Search for the cell housing the specified text and yield its [x, y] center coordinate. 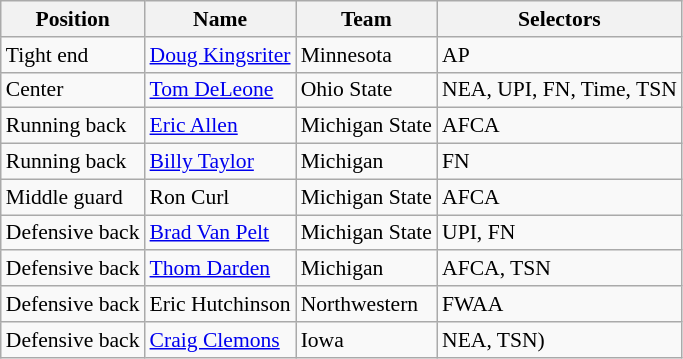
Brad Van Pelt [220, 233]
Selectors [560, 19]
FWAA [560, 304]
Minnesota [366, 55]
Thom Darden [220, 269]
Name [220, 19]
NEA, TSN) [560, 340]
Middle guard [73, 197]
Ohio State [366, 90]
AP [560, 55]
Craig Clemons [220, 340]
Position [73, 19]
Team [366, 19]
NEA, UPI, FN, Time, TSN [560, 90]
AFCA, TSN [560, 269]
Tight end [73, 55]
Eric Allen [220, 126]
Ron Curl [220, 197]
Center [73, 90]
FN [560, 162]
Iowa [366, 340]
Tom DeLeone [220, 90]
Billy Taylor [220, 162]
Doug Kingsriter [220, 55]
Eric Hutchinson [220, 304]
UPI, FN [560, 233]
Northwestern [366, 304]
